For the text-containing cell, return its midpoint in [x, y] coordinate format. 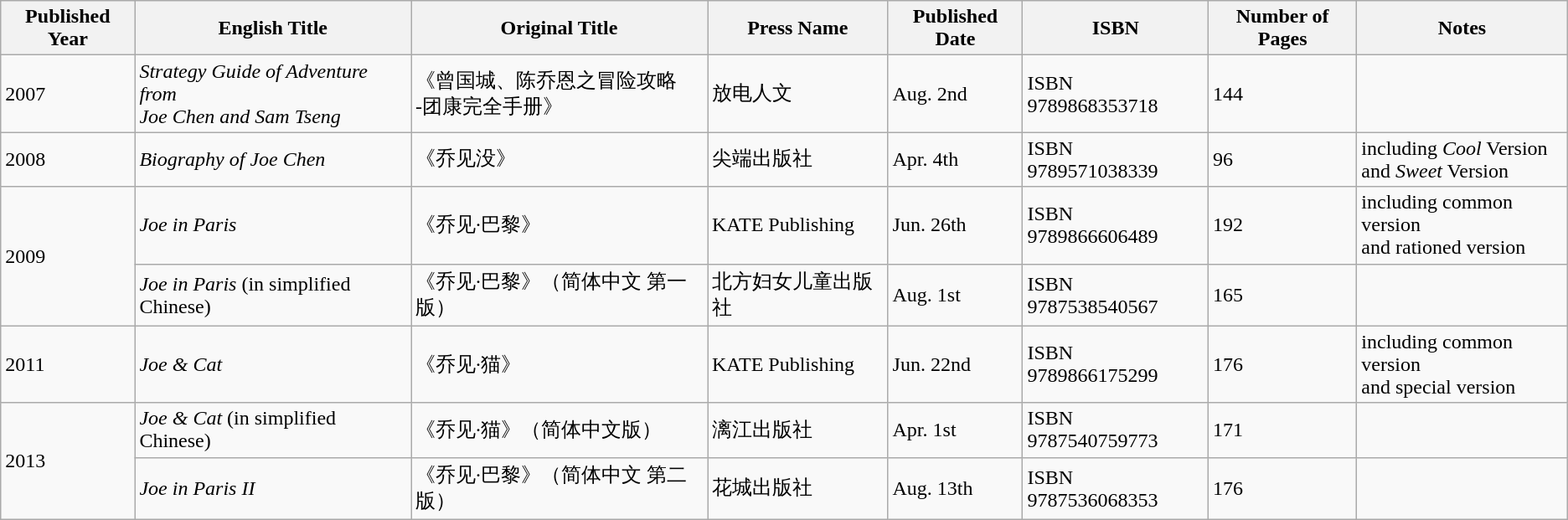
Apr. 1st [955, 430]
Original Title [560, 28]
Published Date [955, 28]
165 [1282, 295]
Joe & Cat (in simplified Chinese) [273, 430]
Joe in Paris (in simplified Chinese) [273, 295]
Biography of Joe Chen [273, 159]
192 [1282, 225]
《乔见·猫》 [560, 364]
Jun. 22nd [955, 364]
Aug. 1st [955, 295]
《乔见·猫》（简体中文版） [560, 430]
including Cool Versionand Sweet Version [1462, 159]
ISBN [1116, 28]
《曾国城、陈乔恩之冒险攻略-团康完全手册》 [560, 94]
ISBN 9787536068353 [1116, 488]
2008 [68, 159]
《乔见·巴黎》（简体中文 第二版） [560, 488]
including common versionand special version [1462, 364]
171 [1282, 430]
Aug. 13th [955, 488]
2013 [68, 461]
放电人文 [797, 94]
Joe in Paris [273, 225]
Apr. 4th [955, 159]
2011 [68, 364]
Joe in Paris II [273, 488]
English Title [273, 28]
Strategy Guide of Adventure fromJoe Chen and Sam Tseng [273, 94]
Aug. 2nd [955, 94]
Number of Pages [1282, 28]
Joe & Cat [273, 364]
2009 [68, 256]
ISBN 9787538540567 [1116, 295]
2007 [68, 94]
《乔见·巴黎》 [560, 225]
《乔见没》 [560, 159]
ISBN 9789866606489 [1116, 225]
尖端出版社 [797, 159]
96 [1282, 159]
Published Year [68, 28]
北方妇女儿童出版社 [797, 295]
Jun. 26th [955, 225]
including common versionand rationed version [1462, 225]
漓江出版社 [797, 430]
ISBN 9789571038339 [1116, 159]
144 [1282, 94]
花城出版社 [797, 488]
《乔见·巴黎》（简体中文 第一版） [560, 295]
ISBN 9787540759773 [1116, 430]
ISBN 9789868353718 [1116, 94]
Notes [1462, 28]
Press Name [797, 28]
ISBN 9789866175299 [1116, 364]
